Identify which cell holds the provided text, then report its [x, y] central coordinate. 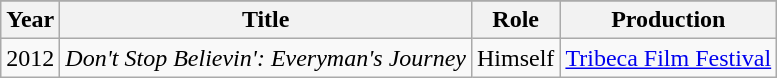
Production [668, 20]
Role [515, 20]
Title [266, 20]
Don't Stop Believin': Everyman's Journey [266, 58]
Year [30, 20]
2012 [30, 58]
Himself [515, 58]
Tribeca Film Festival [668, 58]
